Scan for the cell matching the given text and deliver its (x, y) coordinate at center. 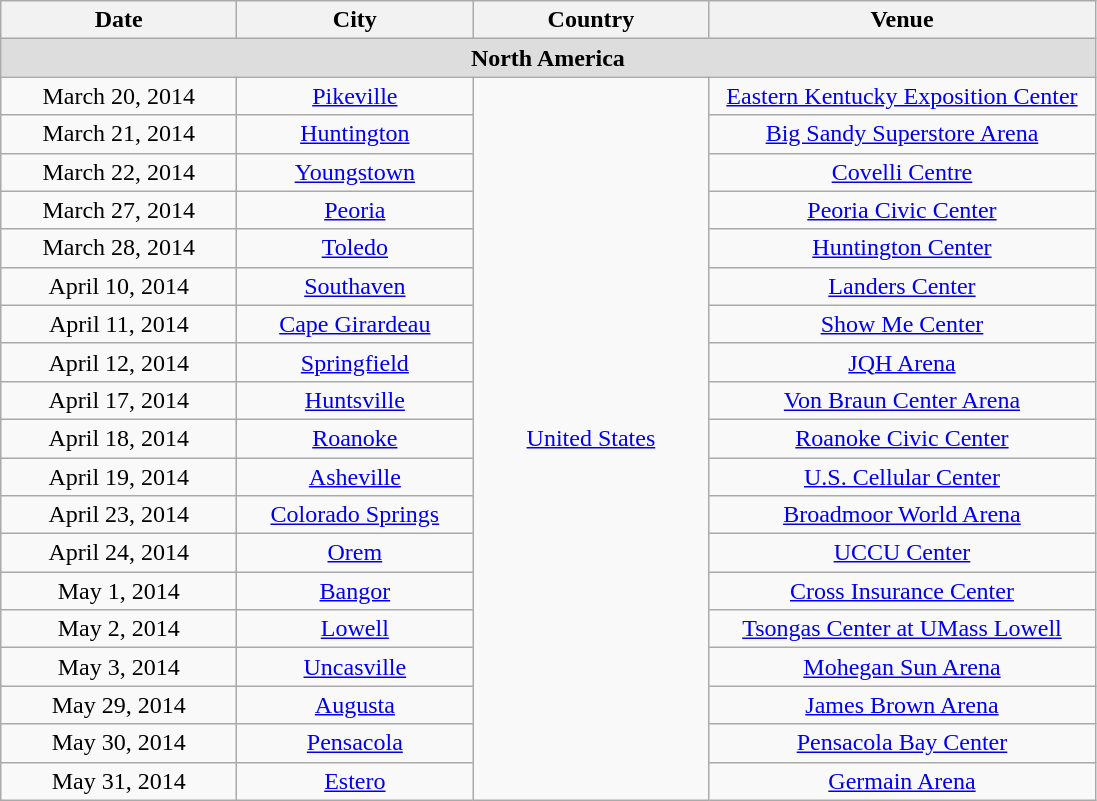
Pikeville (355, 96)
Pensacola Bay Center (902, 743)
April 11, 2014 (119, 324)
April 12, 2014 (119, 362)
March 20, 2014 (119, 96)
April 18, 2014 (119, 438)
Pensacola (355, 743)
March 28, 2014 (119, 248)
April 19, 2014 (119, 477)
Roanoke (355, 438)
Cape Girardeau (355, 324)
Mohegan Sun Arena (902, 667)
UCCU Center (902, 553)
Orem (355, 553)
Huntsville (355, 400)
Bangor (355, 591)
Springfield (355, 362)
April 17, 2014 (119, 400)
Show Me Center (902, 324)
Tsongas Center at UMass Lowell (902, 629)
Asheville (355, 477)
Uncasville (355, 667)
Eastern Kentucky Exposition Center (902, 96)
May 29, 2014 (119, 705)
Augusta (355, 705)
Huntington Center (902, 248)
United States (591, 438)
March 22, 2014 (119, 172)
Big Sandy Superstore Arena (902, 134)
James Brown Arena (902, 705)
Toledo (355, 248)
May 30, 2014 (119, 743)
U.S. Cellular Center (902, 477)
March 27, 2014 (119, 210)
April 10, 2014 (119, 286)
City (355, 20)
JQH Arena (902, 362)
Peoria (355, 210)
Estero (355, 781)
Covelli Centre (902, 172)
Southaven (355, 286)
Country (591, 20)
Cross Insurance Center (902, 591)
Youngstown (355, 172)
Germain Arena (902, 781)
North America (548, 58)
Date (119, 20)
Venue (902, 20)
April 24, 2014 (119, 553)
April 23, 2014 (119, 515)
March 21, 2014 (119, 134)
Colorado Springs (355, 515)
Lowell (355, 629)
May 2, 2014 (119, 629)
Von Braun Center Arena (902, 400)
May 31, 2014 (119, 781)
May 3, 2014 (119, 667)
Landers Center (902, 286)
Peoria Civic Center (902, 210)
Roanoke Civic Center (902, 438)
Broadmoor World Arena (902, 515)
Huntington (355, 134)
May 1, 2014 (119, 591)
